Return the [x, y] coordinate for the center point of the cell that contains the specified text.  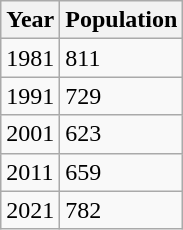
811 [122, 58]
729 [122, 96]
Population [122, 20]
1991 [30, 96]
2011 [30, 172]
2001 [30, 134]
659 [122, 172]
782 [122, 210]
2021 [30, 210]
623 [122, 134]
1981 [30, 58]
Year [30, 20]
